Capture the cell that displays the provided text and extract its (X, Y) central coordinate. 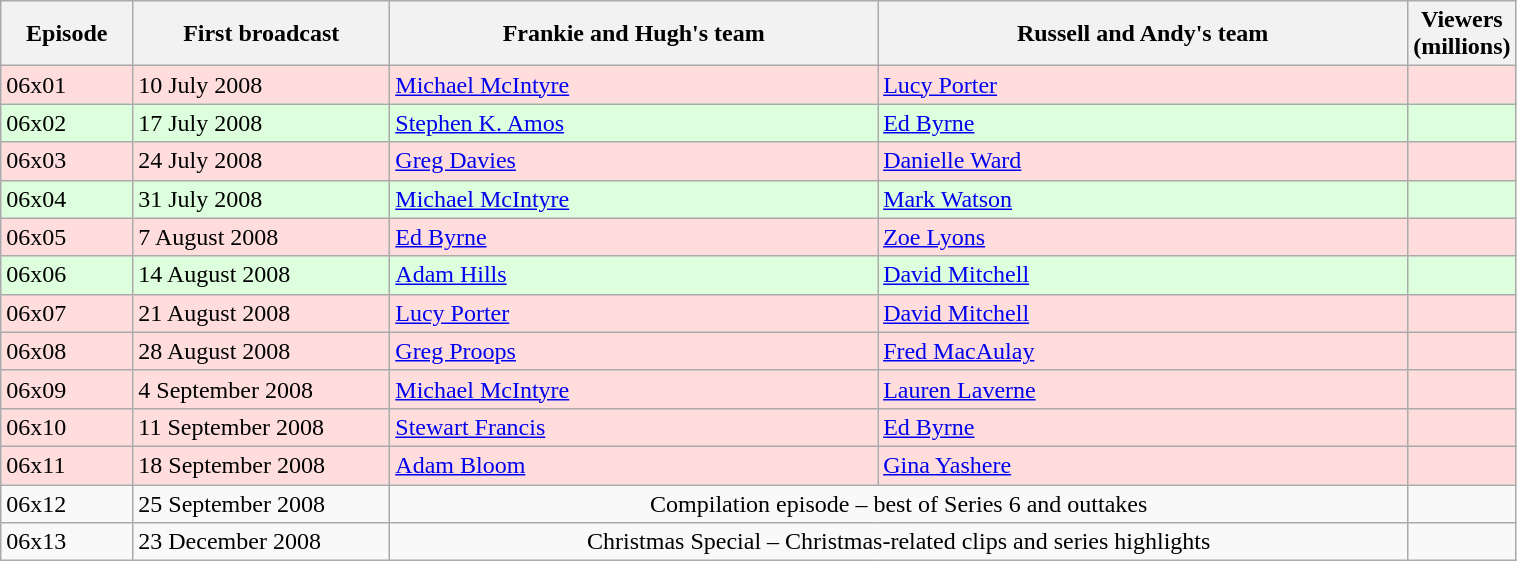
Danielle Ward (1143, 161)
06x06 (67, 275)
17 July 2008 (262, 123)
21 August 2008 (262, 313)
06x09 (67, 389)
Viewers(millions) (1462, 34)
Greg Proops (634, 351)
06x02 (67, 123)
10 July 2008 (262, 85)
31 July 2008 (262, 199)
06x03 (67, 161)
23 December 2008 (262, 542)
First broadcast (262, 34)
7 August 2008 (262, 237)
24 July 2008 (262, 161)
Russell and Andy's team (1143, 34)
06x01 (67, 85)
Adam Bloom (634, 465)
Adam Hills (634, 275)
Christmas Special – Christmas-related clips and series highlights (899, 542)
14 August 2008 (262, 275)
Greg Davies (634, 161)
06x13 (67, 542)
Gina Yashere (1143, 465)
Compilation episode – best of Series 6 and outtakes (899, 503)
06x05 (67, 237)
06x10 (67, 427)
06x12 (67, 503)
06x04 (67, 199)
4 September 2008 (262, 389)
Zoe Lyons (1143, 237)
Stewart Francis (634, 427)
Lauren Laverne (1143, 389)
25 September 2008 (262, 503)
06x07 (67, 313)
28 August 2008 (262, 351)
Frankie and Hugh's team (634, 34)
Mark Watson (1143, 199)
Episode (67, 34)
06x08 (67, 351)
18 September 2008 (262, 465)
06x11 (67, 465)
Fred MacAulay (1143, 351)
Stephen K. Amos (634, 123)
11 September 2008 (262, 427)
